From the cell containing the given text, extract its center point as (x, y) coordinate. 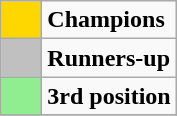
Champions (109, 20)
3rd position (109, 96)
Runners-up (109, 58)
